Return (X, Y) of the center of cell containing provided text 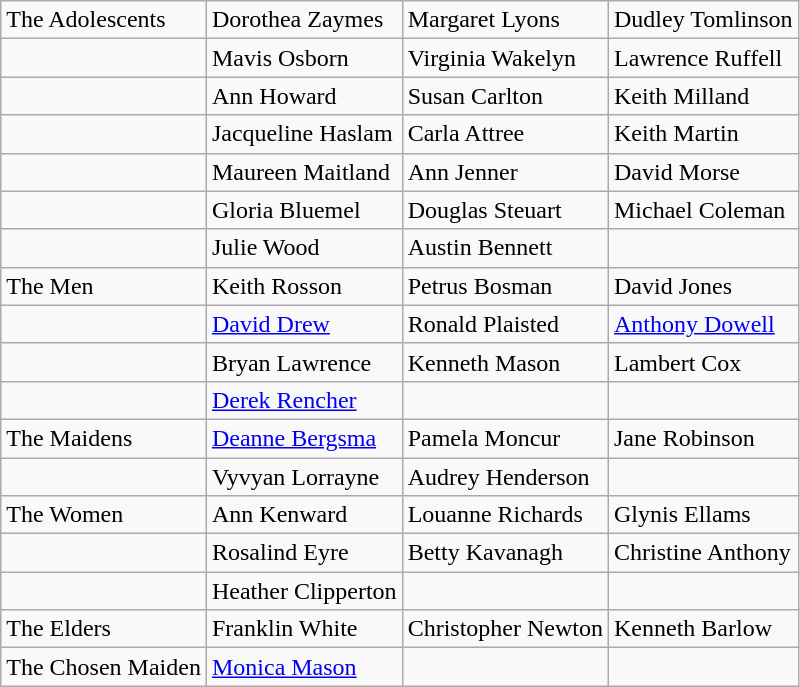
Kenneth Mason (505, 362)
Bryan Lawrence (304, 362)
Carla Attree (505, 134)
Douglas Steuart (505, 210)
Mavis Osborn (304, 58)
Vyvyan Lorrayne (304, 477)
The Men (104, 286)
Virginia Wakelyn (505, 58)
David Drew (304, 324)
The Chosen Maiden (104, 667)
Christopher Newton (505, 629)
Ann Jenner (505, 172)
Austin Bennett (505, 248)
Lawrence Ruffell (703, 58)
Margaret Lyons (505, 20)
Jane Robinson (703, 438)
Susan Carlton (505, 96)
The Maidens (104, 438)
David Jones (703, 286)
Maureen Maitland (304, 172)
Deanne Bergsma (304, 438)
The Adolescents (104, 20)
The Women (104, 515)
Gloria Bluemel (304, 210)
Monica Mason (304, 667)
Ann Howard (304, 96)
Pamela Moncur (505, 438)
Ronald Plaisted (505, 324)
Louanne Richards (505, 515)
Jacqueline Haslam (304, 134)
Ann Kenward (304, 515)
Kenneth Barlow (703, 629)
Audrey Henderson (505, 477)
Keith Martin (703, 134)
Dorothea Zaymes (304, 20)
The Elders (104, 629)
Derek Rencher (304, 400)
Glynis Ellams (703, 515)
Christine Anthony (703, 553)
Keith Milland (703, 96)
David Morse (703, 172)
Julie Wood (304, 248)
Keith Rosson (304, 286)
Dudley Tomlinson (703, 20)
Heather Clipperton (304, 591)
Rosalind Eyre (304, 553)
Michael Coleman (703, 210)
Anthony Dowell (703, 324)
Petrus Bosman (505, 286)
Lambert Cox (703, 362)
Franklin White (304, 629)
Betty Kavanagh (505, 553)
